Provide the (X, Y) coordinate of the cell's center where the given text is located.  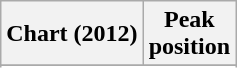
Peakposition (189, 34)
Chart (2012) (72, 34)
